From the cell containing the given text, extract its center point as [X, Y] coordinate. 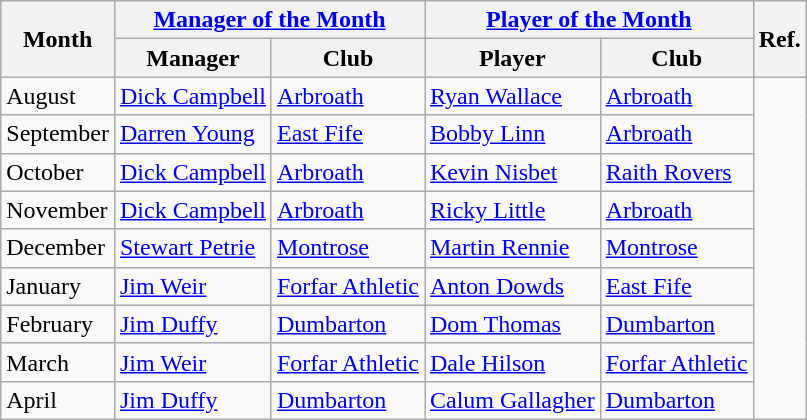
Dale Hilson [512, 362]
November [58, 210]
Player of the Month [588, 20]
Month [58, 39]
Kevin Nisbet [512, 172]
Ref. [780, 39]
Dom Thomas [512, 324]
Calum Gallagher [512, 400]
August [58, 96]
Ricky Little [512, 210]
January [58, 286]
Player [512, 58]
Martin Rennie [512, 248]
March [58, 362]
Darren Young [192, 134]
Ryan Wallace [512, 96]
Stewart Petrie [192, 248]
October [58, 172]
February [58, 324]
Bobby Linn [512, 134]
December [58, 248]
Manager of the Month [269, 20]
April [58, 400]
Raith Rovers [676, 172]
Manager [192, 58]
September [58, 134]
Anton Dowds [512, 286]
